Find where the given text appears and provide that cell's center as (X, Y) coordinate. 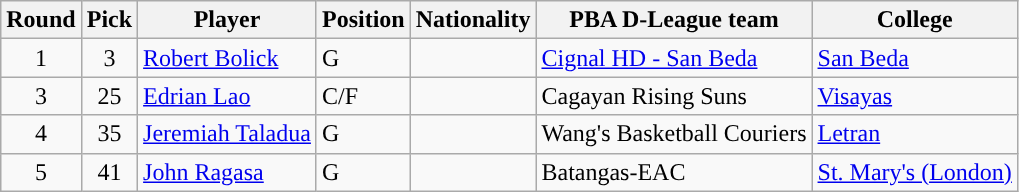
Round (41, 20)
Letran (914, 134)
Position (363, 20)
Visayas (914, 96)
Cignal HD - San Beda (674, 58)
Edrian Lao (228, 96)
Jeremiah Taladua (228, 134)
1 (41, 58)
Nationality (473, 20)
San Beda (914, 58)
4 (41, 134)
St. Mary's (London) (914, 172)
Batangas-EAC (674, 172)
Player (228, 20)
Pick (109, 20)
Robert Bolick (228, 58)
PBA D-League team (674, 20)
41 (109, 172)
College (914, 20)
Cagayan Rising Suns (674, 96)
C/F (363, 96)
35 (109, 134)
Wang's Basketball Couriers (674, 134)
John Ragasa (228, 172)
5 (41, 172)
25 (109, 96)
